Return [X, Y] of the center of cell containing provided text 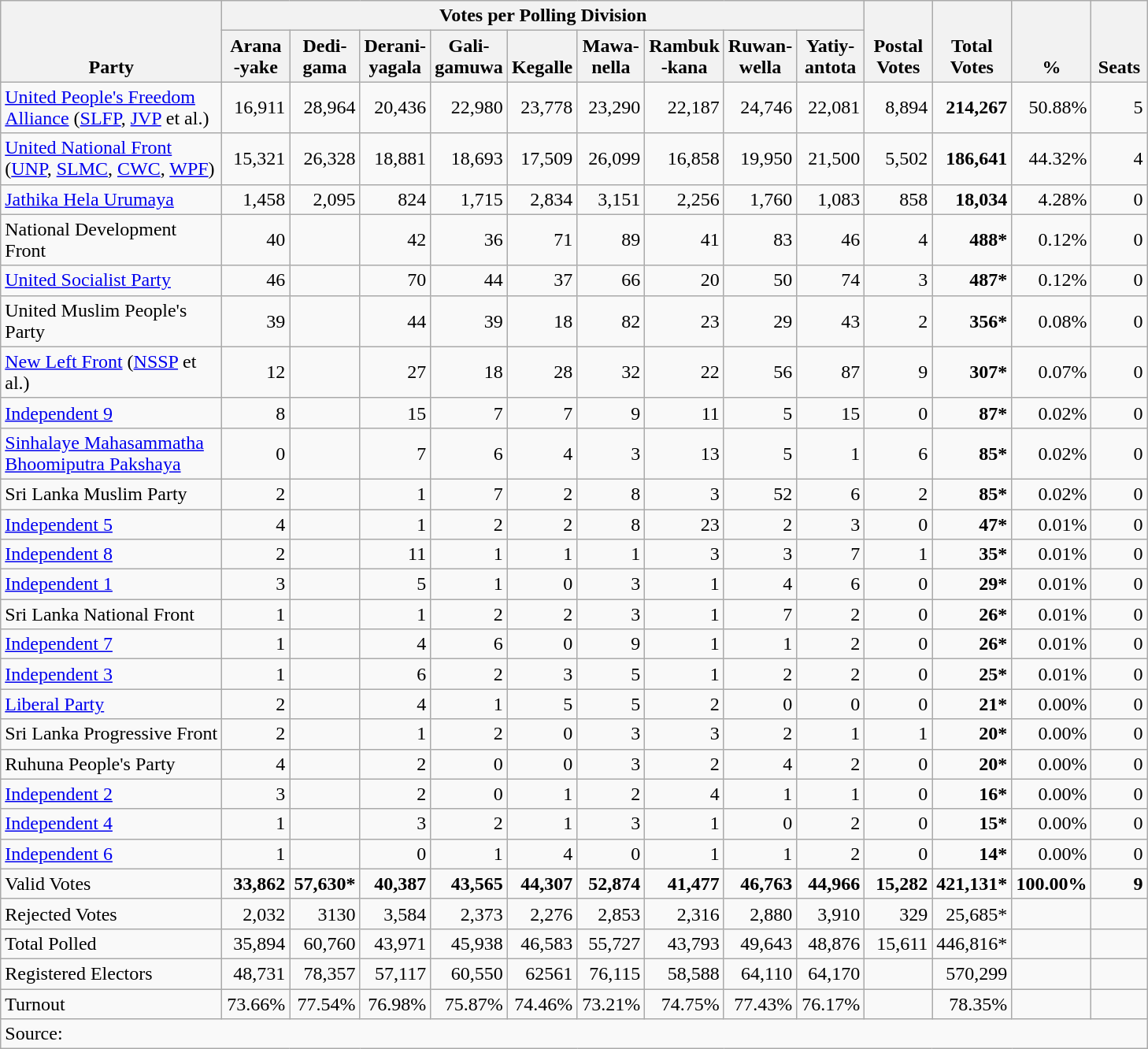
50.88% [1052, 107]
46,583 [542, 943]
37 [542, 280]
Independent 4 [112, 824]
62561 [542, 973]
Yatiy-antota [831, 57]
Party [112, 41]
488* [972, 239]
75.87% [469, 1004]
Arana-yake [256, 57]
73.66% [256, 1004]
17,509 [542, 159]
76.98% [395, 1004]
2,373 [469, 914]
52,874 [611, 884]
4.28% [1052, 199]
0.08% [1052, 321]
66 [611, 280]
19,950 [760, 159]
23,778 [542, 107]
2,880 [760, 914]
3,910 [831, 914]
Registered Electors [112, 973]
Votes per Polling Division [543, 16]
858 [898, 199]
2,316 [684, 914]
Independent 8 [112, 554]
3130 [324, 914]
Liberal Party [112, 704]
1,458 [256, 199]
United People's Freedom Alliance (SLFP, JVP et al.) [112, 107]
United National Front(UNP, SLMC, CWC, WPF) [112, 159]
186,641 [972, 159]
2,256 [684, 199]
55,727 [611, 943]
74 [831, 280]
77.54% [324, 1004]
33,862 [256, 884]
421,131* [972, 884]
Kegalle [542, 57]
214,267 [972, 107]
41 [684, 239]
Sri Lanka National Front [112, 614]
20,436 [395, 107]
16,858 [684, 159]
Sinhalaye Mahasammatha Bhoomiputra Pakshaya [112, 454]
76,115 [611, 973]
1,715 [469, 199]
35* [972, 554]
National Development Front [112, 239]
2,853 [611, 914]
13 [684, 454]
15,282 [898, 884]
44.32% [1052, 159]
40,387 [395, 884]
Seats [1120, 41]
28 [542, 372]
United Muslim People's Party [112, 321]
36 [469, 239]
5,502 [898, 159]
2,095 [324, 199]
12 [256, 372]
Independent 7 [112, 644]
52 [760, 494]
15,611 [898, 943]
21,500 [831, 159]
43,793 [684, 943]
56 [760, 372]
8,894 [898, 107]
57,630* [324, 884]
PostalVotes [898, 41]
45,938 [469, 943]
60,550 [469, 973]
44,966 [831, 884]
87* [972, 413]
Ruwan-wella [760, 57]
15* [972, 824]
58,588 [684, 973]
2,276 [542, 914]
43,971 [395, 943]
87 [831, 372]
24,746 [760, 107]
48,731 [256, 973]
Mawa-nella [611, 57]
83 [760, 239]
32 [611, 372]
Jathika Hela Urumaya [112, 199]
16,911 [256, 107]
76.17% [831, 1004]
28,964 [324, 107]
100.00% [1052, 884]
824 [395, 199]
74.46% [542, 1004]
73.21% [611, 1004]
Dedi-gama [324, 57]
44,307 [542, 884]
570,299 [972, 973]
18,693 [469, 159]
35,894 [256, 943]
25* [972, 674]
48,876 [831, 943]
Independent 6 [112, 854]
21* [972, 704]
United Socialist Party [112, 280]
Independent 5 [112, 524]
29* [972, 584]
16* [972, 794]
356* [972, 321]
77.43% [760, 1004]
40 [256, 239]
78,357 [324, 973]
Independent 1 [112, 584]
46,763 [760, 884]
57,117 [395, 973]
14* [972, 854]
Valid Votes [112, 884]
2,834 [542, 199]
Total Votes [972, 41]
15,321 [256, 159]
60,760 [324, 943]
71 [542, 239]
% [1052, 41]
Ruhuna People's Party [112, 764]
446,816* [972, 943]
42 [395, 239]
Independent 2 [112, 794]
3,151 [611, 199]
Derani-yagala [395, 57]
487* [972, 280]
Total Polled [112, 943]
Rambuk-kana [684, 57]
29 [760, 321]
70 [395, 280]
27 [395, 372]
1,083 [831, 199]
Gali-gamuwa [469, 57]
1,760 [760, 199]
3,584 [395, 914]
50 [760, 280]
64,170 [831, 973]
2,032 [256, 914]
22,187 [684, 107]
23,290 [611, 107]
43 [831, 321]
Sri Lanka Muslim Party [112, 494]
Independent 9 [112, 413]
Source: [574, 1034]
22 [684, 372]
Rejected Votes [112, 914]
74.75% [684, 1004]
New Left Front (NSSP et al.) [112, 372]
89 [611, 239]
26,328 [324, 159]
329 [898, 914]
49,643 [760, 943]
41,477 [684, 884]
18,881 [395, 159]
78.35% [972, 1004]
22,980 [469, 107]
25,685* [972, 914]
22,081 [831, 107]
18,034 [972, 199]
20 [684, 280]
307* [972, 372]
Independent 3 [112, 674]
Turnout [112, 1004]
82 [611, 321]
64,110 [760, 973]
Sri Lanka Progressive Front [112, 734]
26,099 [611, 159]
47* [972, 524]
43,565 [469, 884]
0.07% [1052, 372]
